For the text-containing cell, return its midpoint in (X, Y) coordinate format. 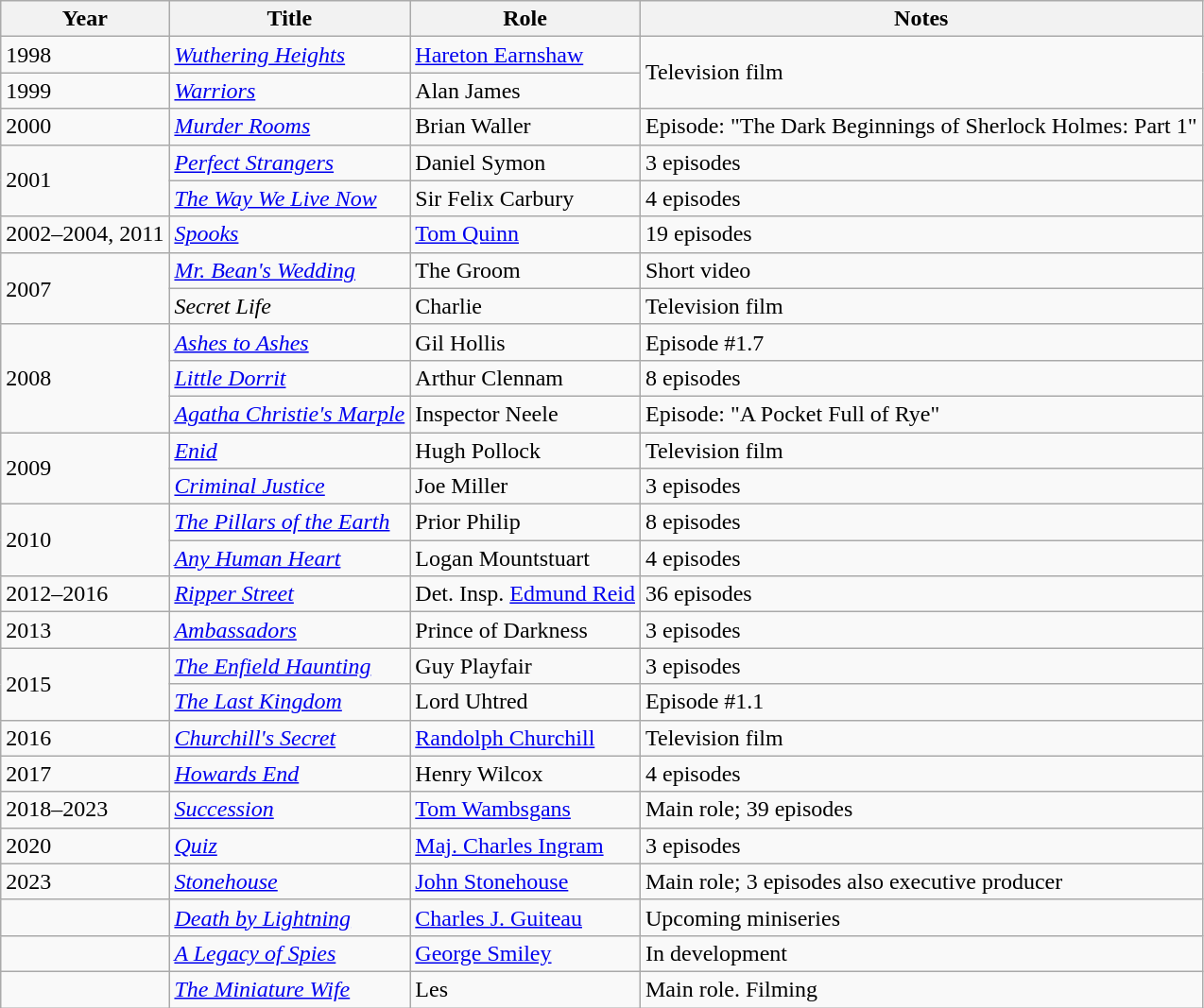
Succession (289, 810)
The Groom (525, 270)
Hareton Earnshaw (525, 55)
A Legacy of Spies (289, 953)
1999 (85, 91)
2010 (85, 540)
Henry Wilcox (525, 774)
Daniel Symon (525, 162)
Det. Insp. Edmund Reid (525, 594)
Joe Miller (525, 487)
Perfect Strangers (289, 162)
Maj. Charles Ingram (525, 846)
Hugh Pollock (525, 451)
Quiz (289, 846)
Arthur Clennam (525, 378)
Upcoming miniseries (920, 917)
Main role; 39 episodes (920, 810)
Year (85, 19)
Criminal Justice (289, 487)
Episode: "The Dark Beginnings of Sherlock Holmes: Part 1" (920, 127)
Role (525, 19)
The Miniature Wife (289, 989)
Title (289, 19)
19 episodes (920, 234)
2008 (85, 378)
Stonehouse (289, 881)
Lord Uhtred (525, 702)
2009 (85, 469)
Wuthering Heights (289, 55)
Tom Quinn (525, 234)
Episode #1.7 (920, 342)
Tom Wambsgans (525, 810)
Churchill's Secret (289, 738)
Brian Waller (525, 127)
Gil Hollis (525, 342)
Prior Philip (525, 522)
2000 (85, 127)
Charles J. Guiteau (525, 917)
2002–2004, 2011 (85, 234)
Ashes to Ashes (289, 342)
George Smiley (525, 953)
2015 (85, 684)
2020 (85, 846)
The Enfield Haunting (289, 666)
Agatha Christie's Marple (289, 414)
Episode #1.1 (920, 702)
Sir Felix Carbury (525, 198)
Little Dorrit (289, 378)
Howards End (289, 774)
1998 (85, 55)
The Last Kingdom (289, 702)
Ripper Street (289, 594)
Spooks (289, 234)
Randolph Churchill (525, 738)
2007 (85, 288)
Charlie (525, 306)
Main role. Filming (920, 989)
In development (920, 953)
Episode: "A Pocket Full of Rye" (920, 414)
Inspector Neele (525, 414)
Les (525, 989)
John Stonehouse (525, 881)
The Way We Live Now (289, 198)
Notes (920, 19)
2017 (85, 774)
2023 (85, 881)
2013 (85, 630)
Short video (920, 270)
Death by Lightning (289, 917)
Mr. Bean's Wedding (289, 270)
Secret Life (289, 306)
Enid (289, 451)
2001 (85, 180)
Guy Playfair (525, 666)
2016 (85, 738)
The Pillars of the Earth (289, 522)
Murder Rooms (289, 127)
36 episodes (920, 594)
Any Human Heart (289, 558)
Prince of Darkness (525, 630)
Alan James (525, 91)
Main role; 3 episodes also executive producer (920, 881)
Logan Mountstuart (525, 558)
2012–2016 (85, 594)
Warriors (289, 91)
Ambassadors (289, 630)
2018–2023 (85, 810)
